Scan for the cell matching the given text and deliver its (X, Y) coordinate at center. 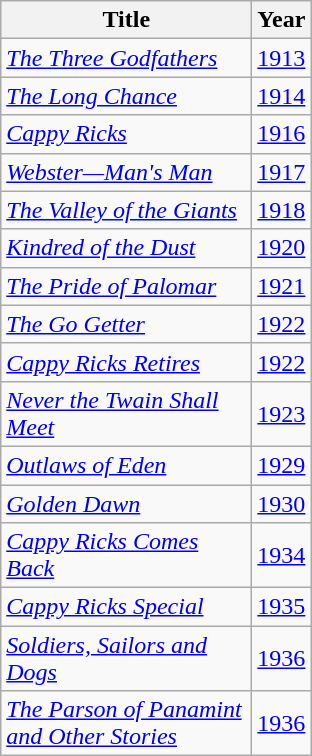
The Valley of the Giants (126, 210)
1917 (282, 172)
1913 (282, 58)
1930 (282, 503)
The Parson of Panamint and Other Stories (126, 724)
1921 (282, 286)
1920 (282, 248)
1929 (282, 465)
1914 (282, 96)
1935 (282, 607)
1916 (282, 134)
Title (126, 20)
Cappy Ricks (126, 134)
Cappy Ricks Special (126, 607)
Webster—Man's Man (126, 172)
Kindred of the Dust (126, 248)
The Go Getter (126, 324)
1923 (282, 414)
Outlaws of Eden (126, 465)
1918 (282, 210)
Soldiers, Sailors and Dogs (126, 658)
Golden Dawn (126, 503)
The Pride of Palomar (126, 286)
Cappy Ricks Retires (126, 362)
The Long Chance (126, 96)
Cappy Ricks Comes Back (126, 556)
Never the Twain Shall Meet (126, 414)
Year (282, 20)
1934 (282, 556)
The Three Godfathers (126, 58)
